Identify which cell holds the provided text, then report its (X, Y) central coordinate. 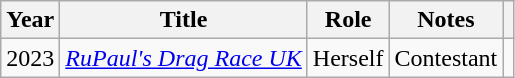
Notes (446, 20)
2023 (30, 58)
Role (348, 20)
Contestant (446, 58)
Herself (348, 58)
Title (184, 20)
RuPaul's Drag Race UK (184, 58)
Year (30, 20)
